Provide the (x, y) coordinate of the cell's center where the given text is located.  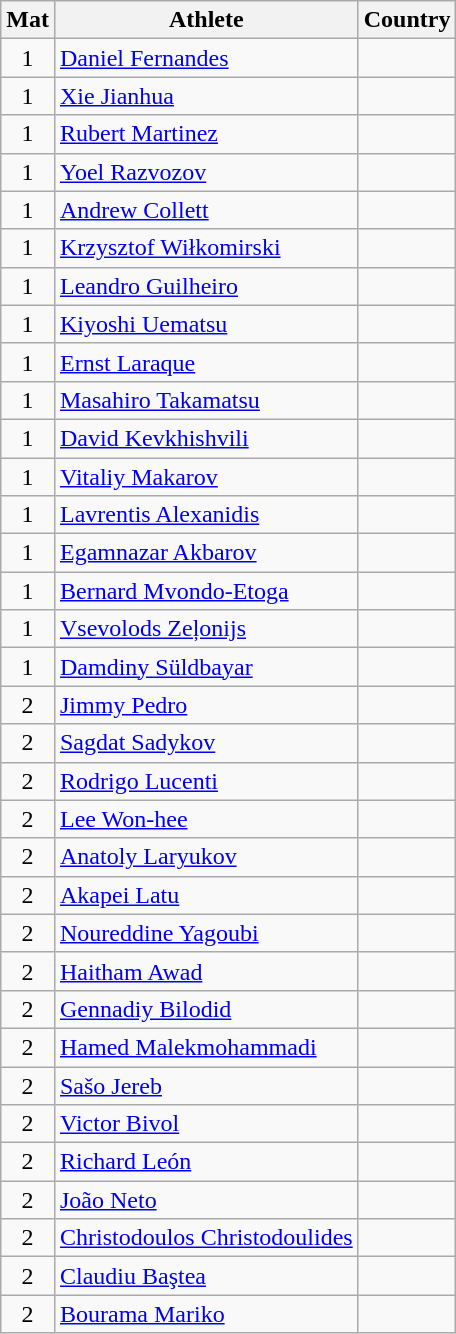
Egamnazar Akbarov (206, 553)
David Kevkhishvili (206, 438)
Rubert Martinez (206, 134)
Mat (28, 20)
Andrew Collett (206, 210)
Kiyoshi Uematsu (206, 324)
Sagdat Sadykov (206, 743)
Masahiro Takamatsu (206, 400)
Bourama Mariko (206, 1314)
Bernard Mvondo-Etoga (206, 591)
Claudiu Baştea (206, 1276)
Country (407, 20)
Vitaliy Makarov (206, 477)
Vsevolods Zeļonijs (206, 629)
Akapei Latu (206, 895)
Krzysztof Wiłkomirski (206, 248)
Damdiny Süldbayar (206, 667)
Yoel Razvozov (206, 172)
João Neto (206, 1200)
Noureddine Yagoubi (206, 933)
Haitham Awad (206, 971)
Lavrentis Alexanidis (206, 515)
Richard León (206, 1162)
Hamed Malekmohammadi (206, 1047)
Athlete (206, 20)
Daniel Fernandes (206, 58)
Anatoly Laryukov (206, 857)
Xie Jianhua (206, 96)
Jimmy Pedro (206, 705)
Gennadiy Bilodid (206, 1009)
Sašo Jereb (206, 1085)
Lee Won-hee (206, 819)
Christodoulos Christodoulides (206, 1238)
Ernst Laraque (206, 362)
Leandro Guilheiro (206, 286)
Rodrigo Lucenti (206, 781)
Victor Bivol (206, 1124)
